Search for the cell housing the specified text and yield its (x, y) center coordinate. 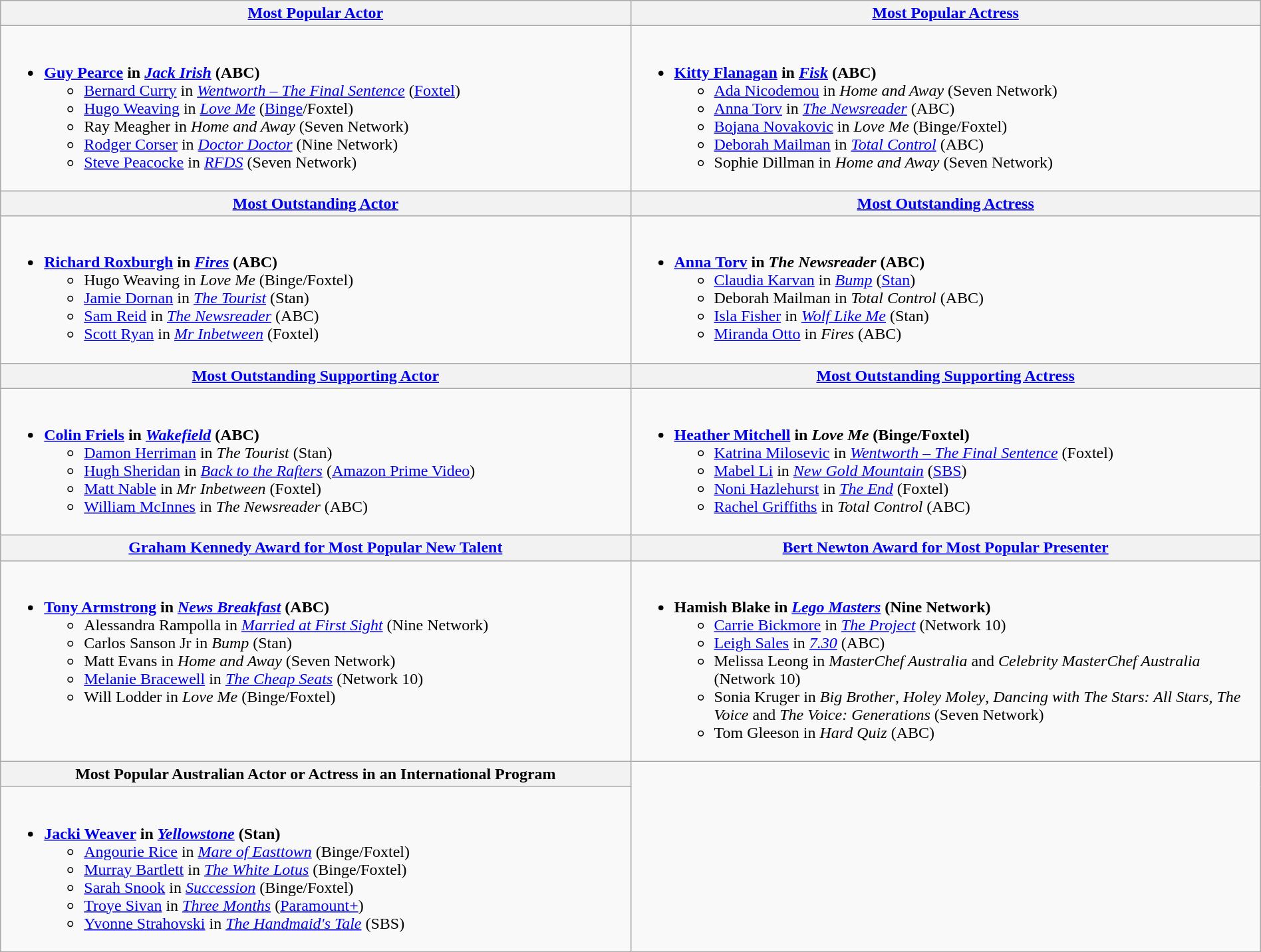
Most Outstanding Supporting Actress (946, 376)
Most Outstanding Supporting Actor (315, 376)
Most Popular Actress (946, 13)
Bert Newton Award for Most Popular Presenter (946, 548)
Most Popular Actor (315, 13)
Most Popular Australian Actor or Actress in an International Program (315, 774)
Most Outstanding Actor (315, 203)
Most Outstanding Actress (946, 203)
Graham Kennedy Award for Most Popular New Talent (315, 548)
